Provide the (X, Y) coordinate of the cell's center where the given text is located.  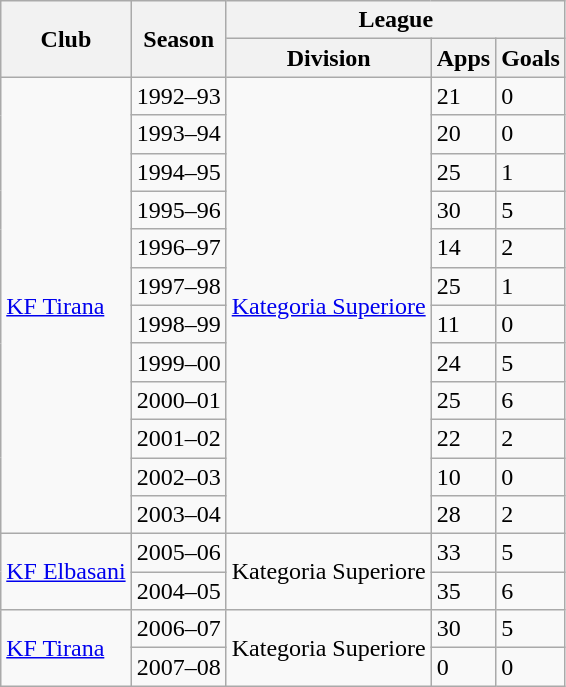
2005–06 (178, 553)
35 (463, 591)
Club (66, 39)
1999–00 (178, 362)
1995–96 (178, 210)
20 (463, 134)
1996–97 (178, 248)
2003–04 (178, 515)
2002–03 (178, 477)
2007–08 (178, 667)
28 (463, 515)
2006–07 (178, 629)
Season (178, 39)
1998–99 (178, 324)
Goals (531, 58)
21 (463, 96)
1994–95 (178, 172)
Apps (463, 58)
2000–01 (178, 400)
Division (328, 58)
1993–94 (178, 134)
14 (463, 248)
1992–93 (178, 96)
11 (463, 324)
10 (463, 477)
2001–02 (178, 438)
22 (463, 438)
KF Elbasani (66, 572)
33 (463, 553)
League (396, 20)
2004–05 (178, 591)
1997–98 (178, 286)
24 (463, 362)
